Return [X, Y] of the center of cell containing provided text 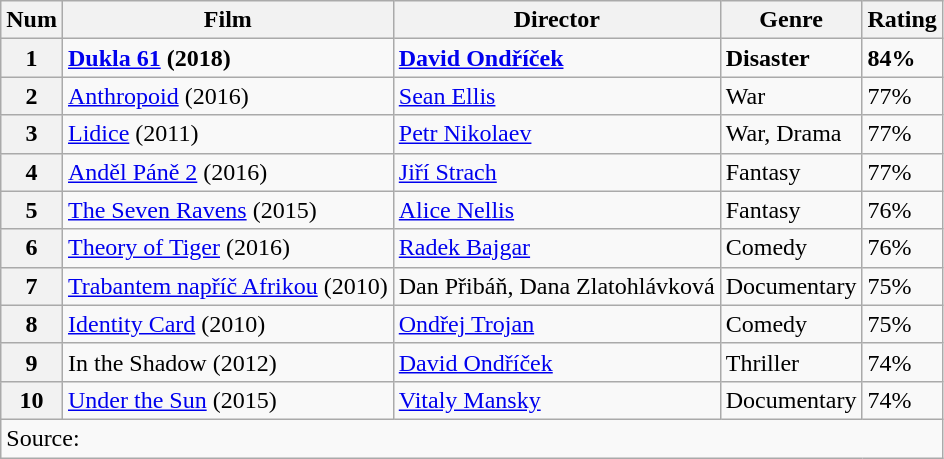
84% [902, 58]
Alice Nellis [556, 210]
Identity Card (2010) [228, 324]
Disaster [791, 58]
8 [32, 324]
Dukla 61 (2018) [228, 58]
Num [32, 20]
Thriller [791, 362]
Director [556, 20]
Rating [902, 20]
War, Drama [791, 134]
The Seven Ravens (2015) [228, 210]
Sean Ellis [556, 96]
Jiří Strach [556, 172]
Lidice (2011) [228, 134]
10 [32, 400]
3 [32, 134]
Trabantem napříč Afrikou (2010) [228, 286]
5 [32, 210]
9 [32, 362]
7 [32, 286]
Anthropoid (2016) [228, 96]
In the Shadow (2012) [228, 362]
Theory of Tiger (2016) [228, 248]
Genre [791, 20]
Film [228, 20]
Under the Sun (2015) [228, 400]
Radek Bajgar [556, 248]
War [791, 96]
6 [32, 248]
Ondřej Trojan [556, 324]
Source: [472, 438]
Petr Nikolaev [556, 134]
Vitaly Mansky [556, 400]
Anděl Páně 2 (2016) [228, 172]
Dan Přibáň, Dana Zlatohlávková [556, 286]
1 [32, 58]
4 [32, 172]
2 [32, 96]
